From the cell containing the given text, extract its center point as [x, y] coordinate. 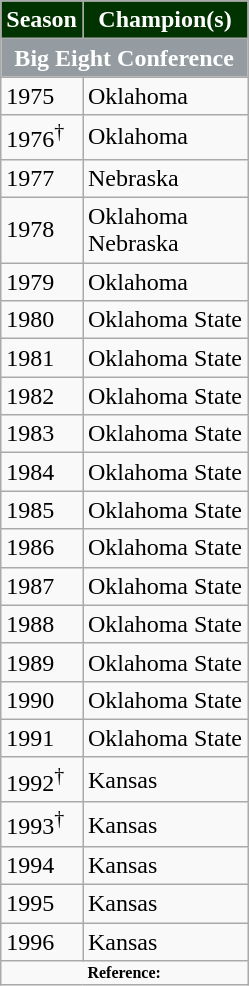
1982 [42, 396]
1980 [42, 320]
1993† [42, 824]
1981 [42, 358]
1988 [42, 624]
1985 [42, 510]
1977 [42, 178]
1994 [42, 866]
1991 [42, 738]
Big Eight Conference [124, 58]
Season [42, 20]
1984 [42, 472]
1987 [42, 586]
1983 [42, 434]
1986 [42, 548]
OklahomaNebraska [164, 230]
Champion(s) [164, 20]
1978 [42, 230]
1976† [42, 138]
1990 [42, 700]
1995 [42, 904]
Nebraska [164, 178]
Reference: [124, 973]
1989 [42, 662]
1996 [42, 942]
1975 [42, 96]
1979 [42, 282]
1992† [42, 780]
